Extract the [X, Y] coordinate from the center of the cell holding the provided text.  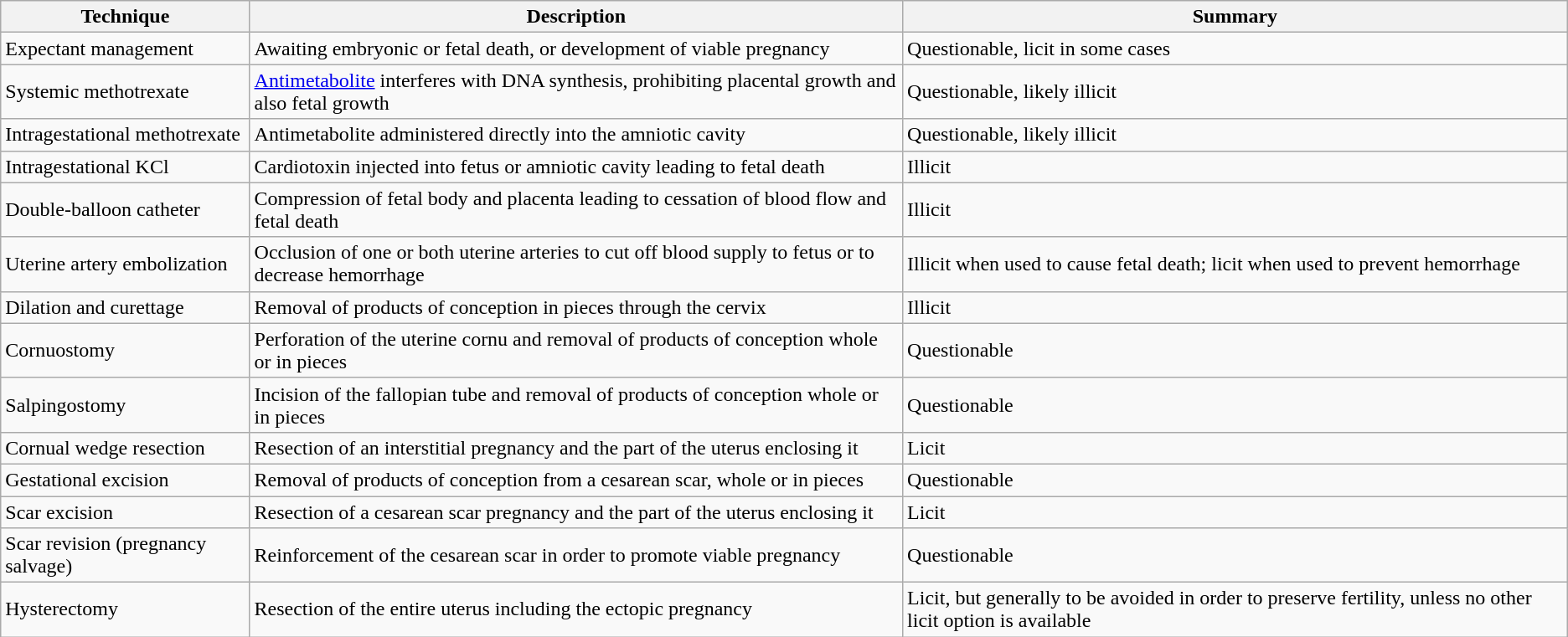
Summary [1235, 17]
Hysterectomy [126, 609]
Double-balloon catheter [126, 209]
Incision of the fallopian tube and removal of products of conception whole or in pieces [576, 405]
Cornual wedge resection [126, 448]
Technique [126, 17]
Removal of products of conception in pieces through the cervix [576, 307]
Systemic methotrexate [126, 92]
Scar revision (pregnancy salvage) [126, 556]
Cardiotoxin injected into fetus or amniotic cavity leading to fetal death [576, 167]
Gestational excision [126, 480]
Uterine artery embolization [126, 265]
Scar excision [126, 511]
Licit, but generally to be avoided in order to preserve fertility, unless no other licit option is available [1235, 609]
Resection of a cesarean scar pregnancy and the part of the uterus enclosing it [576, 511]
Questionable, licit in some cases [1235, 49]
Resection of the entire uterus including the ectopic pregnancy [576, 609]
Salpingostomy [126, 405]
Expectant management [126, 49]
Dilation and curettage [126, 307]
Awaiting embryonic or fetal death, or development of viable pregnancy [576, 49]
Intragestational methotrexate [126, 135]
Resection of an interstitial pregnancy and the part of the uterus enclosing it [576, 448]
Antimetabolite administered directly into the amniotic cavity [576, 135]
Occlusion of one or both uterine arteries to cut off blood supply to fetus or to decrease hemorrhage [576, 265]
Compression of fetal body and placenta leading to cessation of blood flow and fetal death [576, 209]
Intragestational KCl [126, 167]
Cornuostomy [126, 350]
Removal of products of conception from a cesarean scar, whole or in pieces [576, 480]
Antimetabolite interferes with DNA synthesis, prohibiting placental growth and also fetal growth [576, 92]
Perforation of the uterine cornu and removal of products of conception whole or in pieces [576, 350]
Description [576, 17]
Reinforcement of the cesarean scar in order to promote viable pregnancy [576, 556]
Illicit when used to cause fetal death; licit when used to prevent hemorrhage [1235, 265]
